Return the [X, Y] coordinate for the center point of the cell that contains the specified text.  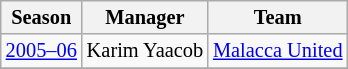
2005–06 [42, 51]
Team [278, 17]
Karim Yaacob [145, 51]
Manager [145, 17]
Season [42, 17]
Malacca United [278, 51]
